Extract the [x, y] coordinate from the center of the cell holding the provided text.  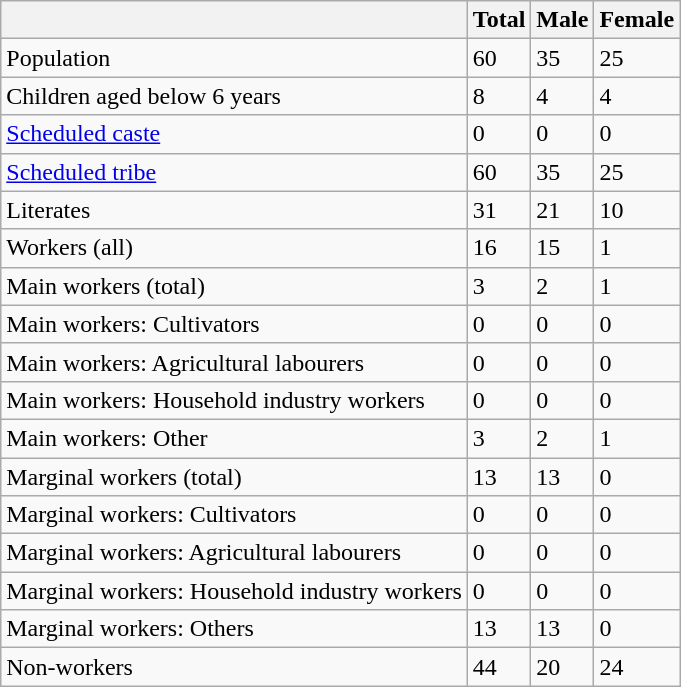
Children aged below 6 years [234, 96]
16 [499, 248]
Non-workers [234, 667]
21 [562, 210]
Marginal workers: Cultivators [234, 515]
Scheduled tribe [234, 172]
10 [637, 210]
Workers (all) [234, 248]
20 [562, 667]
15 [562, 248]
Total [499, 20]
Male [562, 20]
Main workers: Household industry workers [234, 400]
31 [499, 210]
Main workers: Cultivators [234, 324]
Population [234, 58]
24 [637, 667]
Main workers: Other [234, 438]
Marginal workers: Agricultural labourers [234, 553]
Main workers (total) [234, 286]
Female [637, 20]
Marginal workers: Others [234, 629]
Marginal workers (total) [234, 477]
Scheduled caste [234, 134]
Literates [234, 210]
Marginal workers: Household industry workers [234, 591]
44 [499, 667]
8 [499, 96]
Main workers: Agricultural labourers [234, 362]
